Identify which cell holds the provided text, then report its [x, y] central coordinate. 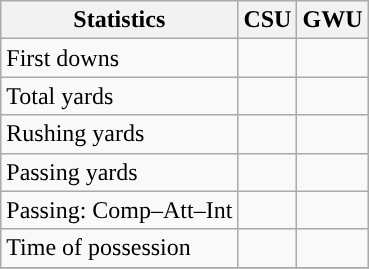
Passing: Comp–Att–Int [120, 210]
Passing yards [120, 172]
Rushing yards [120, 134]
GWU [332, 20]
CSU [268, 20]
Time of possession [120, 248]
Statistics [120, 20]
Total yards [120, 96]
First downs [120, 58]
